Scan for the cell matching the given text and deliver its (x, y) coordinate at center. 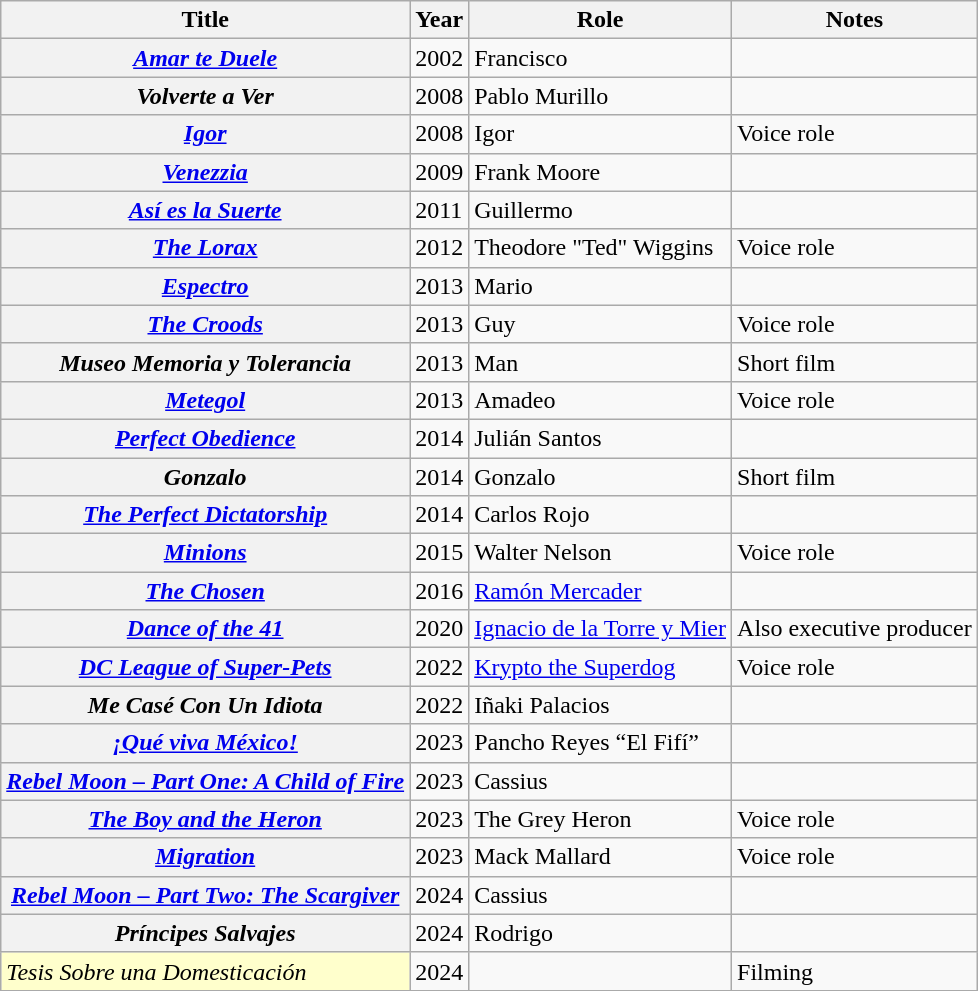
Title (206, 20)
Minions (206, 553)
Tesis Sobre una Domesticación (206, 971)
The Croods (206, 324)
Also executive producer (855, 629)
Amadeo (600, 400)
Ramón Mercader (600, 591)
Ignacio de la Torre y Mier (600, 629)
Pancho Reyes “El Fifí” (600, 743)
2009 (440, 172)
Perfect Obedience (206, 438)
Metegol (206, 400)
Julián Santos (600, 438)
DC League of Super-Pets (206, 667)
Role (600, 20)
The Lorax (206, 248)
Mack Mallard (600, 857)
The Chosen (206, 591)
Year (440, 20)
Museo Memoria y Tolerancia (206, 362)
2012 (440, 248)
The Boy and the Heron (206, 819)
Rebel Moon – Part One: A Child of Fire (206, 781)
Dance of the 41 (206, 629)
Me Casé Con Un Idiota (206, 705)
Notes (855, 20)
2020 (440, 629)
The Grey Heron (600, 819)
Theodore "Ted" Wiggins (600, 248)
Man (600, 362)
2016 (440, 591)
¡Qué viva México! (206, 743)
Frank Moore (600, 172)
Venezzia (206, 172)
The Perfect Dictatorship (206, 515)
Carlos Rojo (600, 515)
Mario (600, 286)
Guillermo (600, 210)
Volverte a Ver (206, 96)
Así es la Suerte (206, 210)
Pablo Murillo (600, 96)
Krypto the Superdog (600, 667)
Migration (206, 857)
2015 (440, 553)
Amar te Duele (206, 58)
2011 (440, 210)
Espectro (206, 286)
Guy (600, 324)
Francisco (600, 58)
Rodrigo (600, 933)
2002 (440, 58)
Filming (855, 971)
Iñaki Palacios (600, 705)
Príncipes Salvajes (206, 933)
Rebel Moon – Part Two: The Scargiver (206, 895)
Walter Nelson (600, 553)
